For the text-containing cell, return its midpoint in (X, Y) coordinate format. 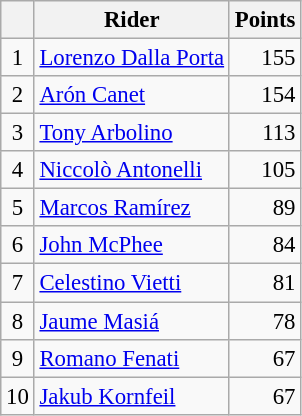
7 (18, 283)
Lorenzo Dalla Porta (132, 58)
Rider (132, 20)
155 (264, 58)
9 (18, 358)
3 (18, 133)
5 (18, 208)
Tony Arbolino (132, 133)
Jaume Masiá (132, 321)
Niccolò Antonelli (132, 170)
Celestino Vietti (132, 283)
84 (264, 245)
10 (18, 396)
Romano Fenati (132, 358)
154 (264, 95)
Points (264, 20)
1 (18, 58)
4 (18, 170)
105 (264, 170)
Arón Canet (132, 95)
2 (18, 95)
John McPhee (132, 245)
Marcos Ramírez (132, 208)
Jakub Kornfeil (132, 396)
81 (264, 283)
8 (18, 321)
78 (264, 321)
113 (264, 133)
6 (18, 245)
89 (264, 208)
